Determine the [x, y] coordinate at the center of the cell enclosing the given text.  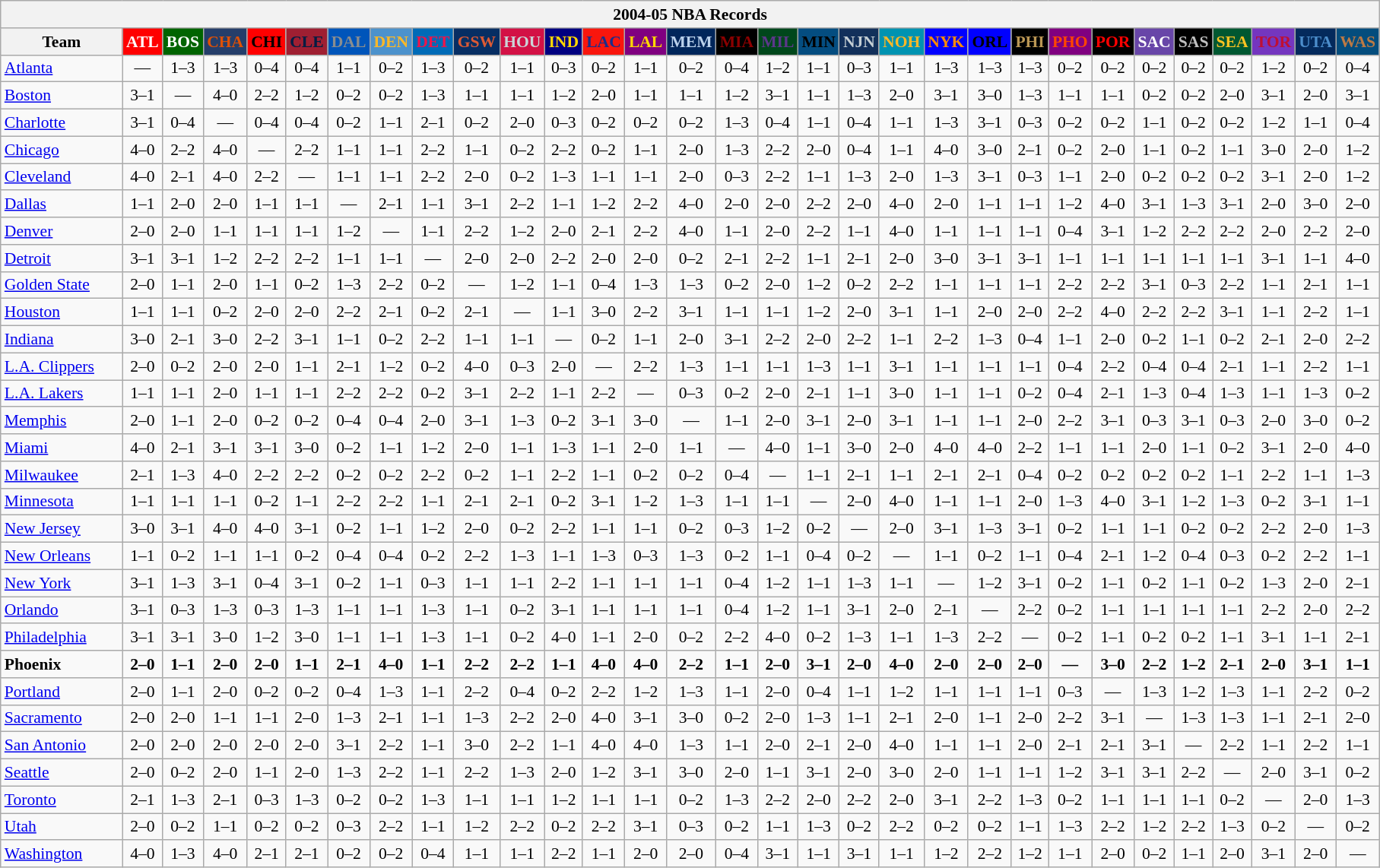
Toronto [62, 800]
NOH [902, 42]
Chicago [62, 150]
WAS [1358, 42]
HOU [522, 42]
Cleveland [62, 177]
BOS [182, 42]
Detroit [62, 258]
Seattle [62, 773]
MIA [737, 42]
ATL [143, 42]
Portland [62, 692]
SAC [1154, 42]
Orlando [62, 610]
L.A. Lakers [62, 394]
SEA [1232, 42]
Memphis [62, 421]
Phoenix [62, 664]
Team [62, 42]
2004-05 NBA Records [690, 14]
POR [1113, 42]
NYK [946, 42]
New Jersey [62, 529]
Sacramento [62, 718]
Atlanta [62, 68]
Miami [62, 448]
Philadelphia [62, 638]
MEM [690, 42]
CLE [307, 42]
Golden State [62, 285]
MIN [818, 42]
Washington [62, 854]
CHI [266, 42]
GSW [477, 42]
DAL [349, 42]
San Antonio [62, 746]
ORL [990, 42]
LAC [604, 42]
Minnesota [62, 502]
LAL [646, 42]
DEN [391, 42]
PHO [1071, 42]
CHA [225, 42]
PHI [1029, 42]
NJN [859, 42]
Utah [62, 827]
Dallas [62, 204]
DET [433, 42]
Indiana [62, 340]
L.A. Clippers [62, 366]
Denver [62, 231]
SAS [1194, 42]
IND [563, 42]
MIL [777, 42]
Milwaukee [62, 475]
New Orleans [62, 556]
UTA [1315, 42]
Charlotte [62, 123]
Boston [62, 96]
New York [62, 583]
TOR [1274, 42]
Houston [62, 312]
